Detect which cell encompasses the target text, then output its [X, Y] center coordinate. 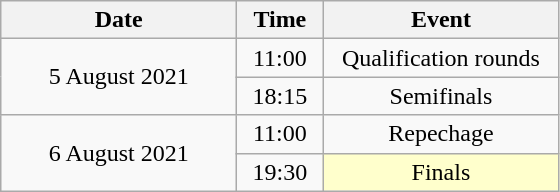
Finals [441, 172]
19:30 [280, 172]
Time [280, 20]
Repechage [441, 134]
Event [441, 20]
6 August 2021 [119, 153]
5 August 2021 [119, 77]
18:15 [280, 96]
Date [119, 20]
Qualification rounds [441, 58]
Semifinals [441, 96]
